Determine the [x, y] coordinate at the center of the cell enclosing the given text.  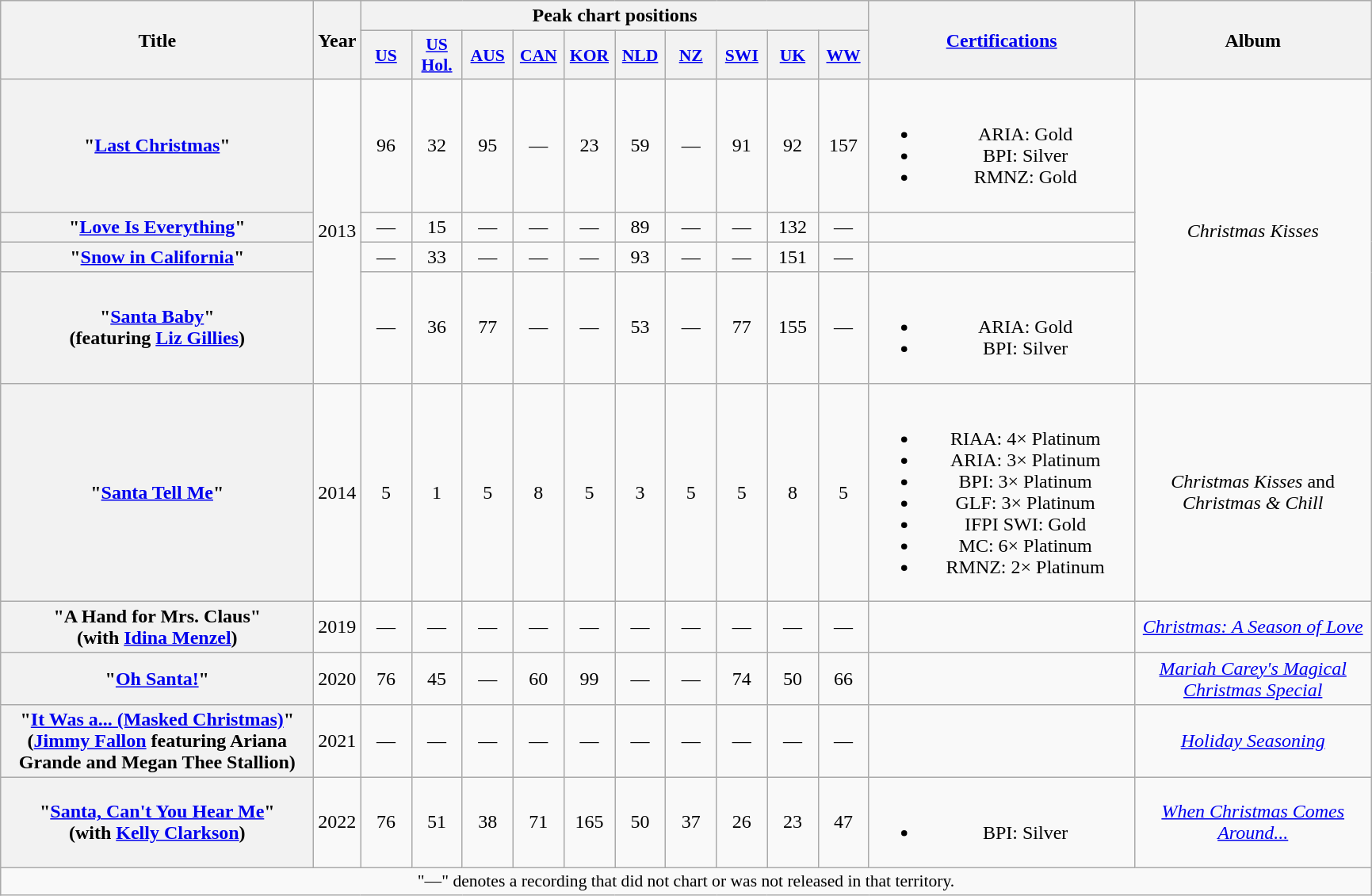
36 [437, 327]
ARIA: GoldBPI: Silver [1002, 327]
92 [793, 146]
157 [843, 146]
"Santa Baby"(featuring Liz Gillies) [157, 327]
66 [843, 679]
151 [793, 257]
93 [640, 257]
2019 [338, 626]
45 [437, 679]
"Snow in California" [157, 257]
"It Was a... (Masked Christmas)"(Jimmy Fallon featuring Ariana Grande and Megan Thee Stallion) [157, 741]
32 [437, 146]
3 [640, 492]
59 [640, 146]
"Oh Santa!" [157, 679]
"Santa Tell Me" [157, 492]
Year [338, 40]
"Last Christmas" [157, 146]
2013 [338, 232]
37 [691, 821]
60 [538, 679]
132 [793, 227]
38 [487, 821]
NZ [691, 56]
2014 [338, 492]
89 [640, 227]
Title [157, 40]
AUS [487, 56]
26 [742, 821]
2020 [338, 679]
33 [437, 257]
"Santa, Can't You Hear Me"(with Kelly Clarkson) [157, 821]
Certifications [1002, 40]
47 [843, 821]
Album [1252, 40]
165 [589, 821]
US [386, 56]
Peak chart positions [615, 16]
KOR [589, 56]
WW [843, 56]
USHol. [437, 56]
53 [640, 327]
74 [742, 679]
2022 [338, 821]
Mariah Carey's Magical Christmas Special [1252, 679]
2021 [338, 741]
Christmas: A Season of Love [1252, 626]
71 [538, 821]
CAN [538, 56]
155 [793, 327]
99 [589, 679]
"—" denotes a recording that did not chart or was not released in that territory. [686, 882]
1 [437, 492]
96 [386, 146]
Christmas Kisses [1252, 232]
NLD [640, 56]
RIAA: 4× PlatinumARIA: 3× PlatinumBPI: 3× PlatinumGLF: 3× PlatinumIFPI SWI: GoldMC: 6× PlatinumRMNZ: 2× Platinum [1002, 492]
Holiday Seasoning [1252, 741]
"A Hand for Mrs. Claus"(with Idina Menzel) [157, 626]
15 [437, 227]
"Love Is Everything" [157, 227]
UK [793, 56]
91 [742, 146]
SWI [742, 56]
95 [487, 146]
51 [437, 821]
Christmas Kisses and Christmas & Chill [1252, 492]
BPI: Silver [1002, 821]
ARIA: GoldBPI: SilverRMNZ: Gold [1002, 146]
When Christmas Comes Around... [1252, 821]
